From the cell containing the given text, extract its center point as (X, Y) coordinate. 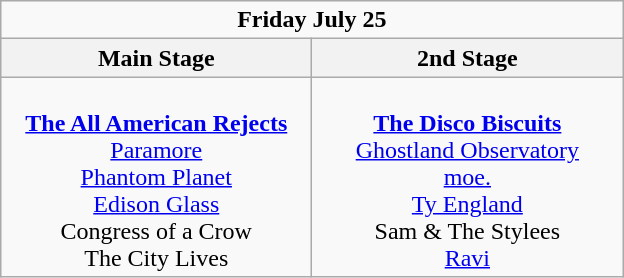
The Disco Biscuits Ghostland Observatory moe. Ty England Sam & The Stylees Ravi (468, 177)
Main Stage (156, 58)
The All American Rejects Paramore Phantom Planet Edison Glass Congress of a Crow The City Lives (156, 177)
2nd Stage (468, 58)
Friday July 25 (312, 20)
